Search for the cell housing the specified text and yield its [x, y] center coordinate. 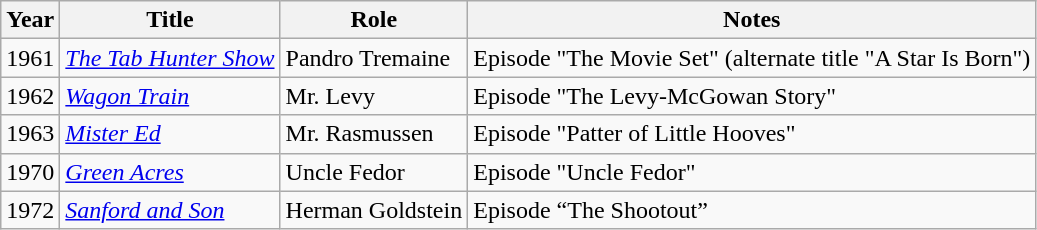
Episode “The Shootout” [752, 210]
Mr. Rasmussen [374, 134]
1962 [30, 96]
1963 [30, 134]
Episode "Uncle Fedor" [752, 172]
Episode "The Movie Set" (alternate title "A Star Is Born") [752, 58]
Role [374, 20]
Pandro Tremaine [374, 58]
1972 [30, 210]
Episode "Patter of Little Hooves" [752, 134]
1970 [30, 172]
1961 [30, 58]
Uncle Fedor [374, 172]
Wagon Train [170, 96]
Mister Ed [170, 134]
Sanford and Son [170, 210]
Episode "The Levy-McGowan Story" [752, 96]
Mr. Levy [374, 96]
Herman Goldstein [374, 210]
Notes [752, 20]
Green Acres [170, 172]
Year [30, 20]
Title [170, 20]
The Tab Hunter Show [170, 58]
